Output the (x, y) coordinate of the center of the cell containing the given text.  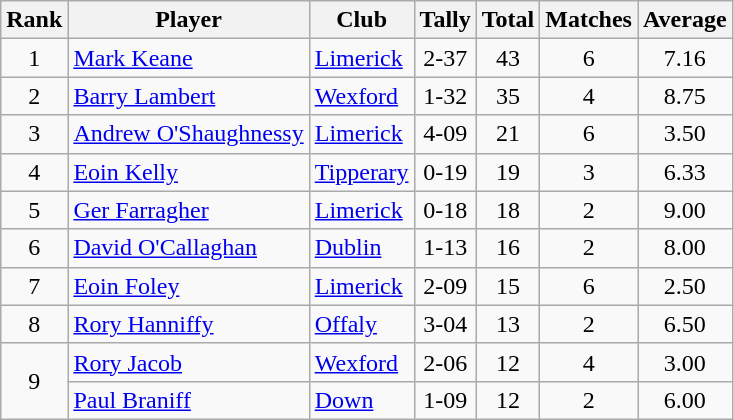
2-06 (445, 362)
6.00 (686, 400)
Paul Braniff (188, 400)
3.50 (686, 134)
43 (508, 58)
18 (508, 210)
9.00 (686, 210)
3.00 (686, 362)
Andrew O'Shaughnessy (188, 134)
1-09 (445, 400)
4-09 (445, 134)
Matches (589, 20)
2-09 (445, 286)
Down (362, 400)
8 (34, 324)
0-19 (445, 172)
7.16 (686, 58)
Dublin (362, 248)
6.33 (686, 172)
David O'Callaghan (188, 248)
0-18 (445, 210)
16 (508, 248)
21 (508, 134)
Mark Keane (188, 58)
Tally (445, 20)
1-32 (445, 96)
2.50 (686, 286)
Eoin Foley (188, 286)
1 (34, 58)
Average (686, 20)
Rory Jacob (188, 362)
Player (188, 20)
5 (34, 210)
35 (508, 96)
1-13 (445, 248)
Ger Farragher (188, 210)
Total (508, 20)
Offaly (362, 324)
13 (508, 324)
6.50 (686, 324)
Club (362, 20)
8.00 (686, 248)
9 (34, 381)
Barry Lambert (188, 96)
Rank (34, 20)
2-37 (445, 58)
19 (508, 172)
15 (508, 286)
Tipperary (362, 172)
3-04 (445, 324)
8.75 (686, 96)
Rory Hanniffy (188, 324)
Eoin Kelly (188, 172)
7 (34, 286)
